Capture the cell that displays the provided text and extract its (X, Y) central coordinate. 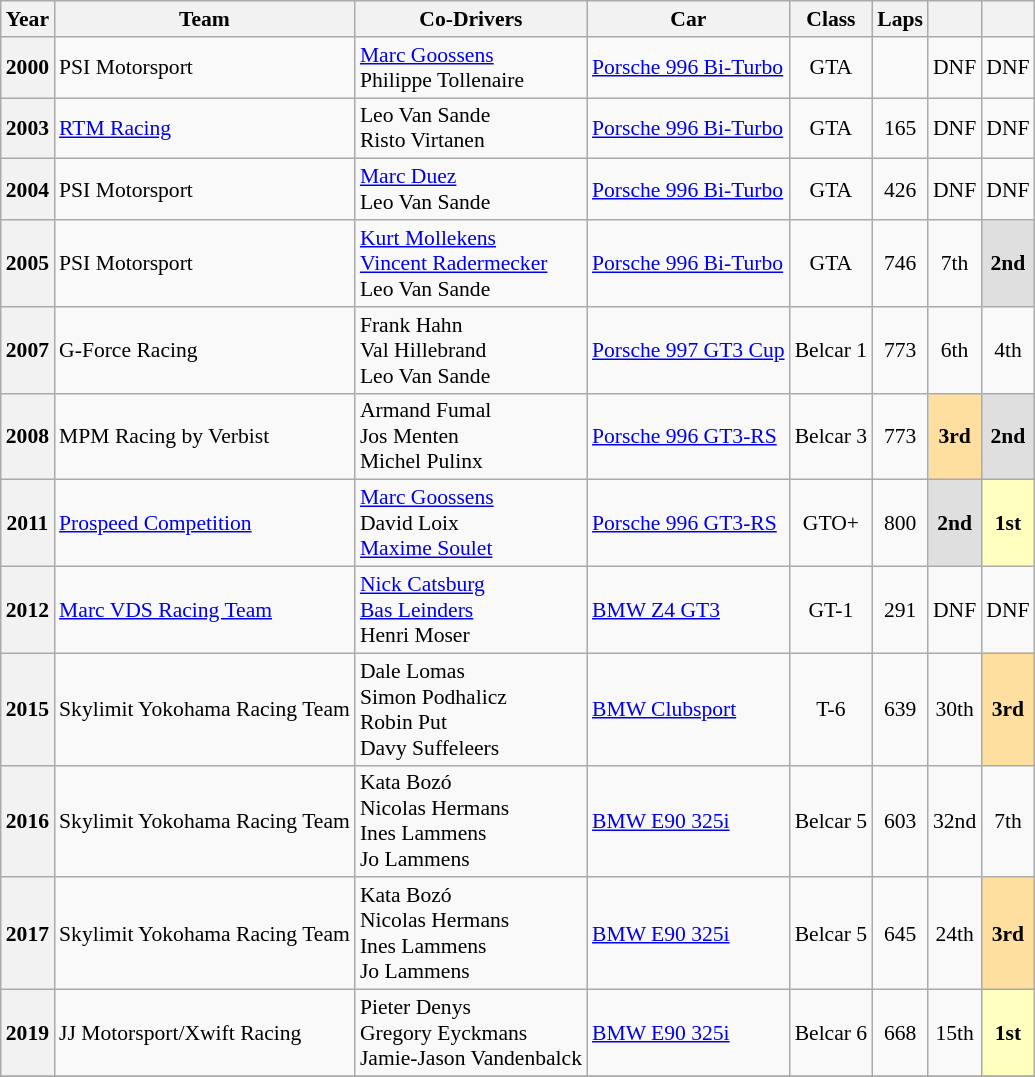
639 (900, 709)
291 (900, 610)
2008 (28, 436)
Armand Fumal Jos Menten Michel Pulinx (471, 436)
668 (900, 1034)
Prospeed Competition (204, 524)
Marc VDS Racing Team (204, 610)
Belcar 1 (832, 350)
MPM Racing by Verbist (204, 436)
GT-1 (832, 610)
2004 (28, 190)
746 (900, 264)
2015 (28, 709)
RTM Racing (204, 128)
6th (954, 350)
BMW Z4 GT3 (688, 610)
Belcar 3 (832, 436)
T-6 (832, 709)
BMW Clubsport (688, 709)
2005 (28, 264)
Dale Lomas Simon Podhalicz Robin Put Davy Suffeleers (471, 709)
4th (1008, 350)
Class (832, 19)
645 (900, 934)
Nick Catsburg Bas Leinders Henri Moser (471, 610)
Porsche 997 GT3 Cup (688, 350)
G-Force Racing (204, 350)
Marc Duez Leo Van Sande (471, 190)
Marc Goossens David Loix Maxime Soulet (471, 524)
2003 (28, 128)
Marc Goossens Philippe Tollenaire (471, 68)
2016 (28, 821)
2017 (28, 934)
Laps (900, 19)
Kurt Mollekens Vincent Radermecker Leo Van Sande (471, 264)
2000 (28, 68)
15th (954, 1034)
2011 (28, 524)
426 (900, 190)
165 (900, 128)
2007 (28, 350)
800 (900, 524)
32nd (954, 821)
Frank Hahn Val Hillebrand Leo Van Sande (471, 350)
30th (954, 709)
Leo Van Sande Risto Virtanen (471, 128)
GTO+ (832, 524)
2012 (28, 610)
Belcar 6 (832, 1034)
Year (28, 19)
Pieter Denys Gregory Eyckmans Jamie-Jason Vandenbalck (471, 1034)
Co-Drivers (471, 19)
2019 (28, 1034)
JJ Motorsport/Xwift Racing (204, 1034)
Car (688, 19)
Team (204, 19)
603 (900, 821)
24th (954, 934)
